Capture the cell that displays the provided text and extract its (x, y) central coordinate. 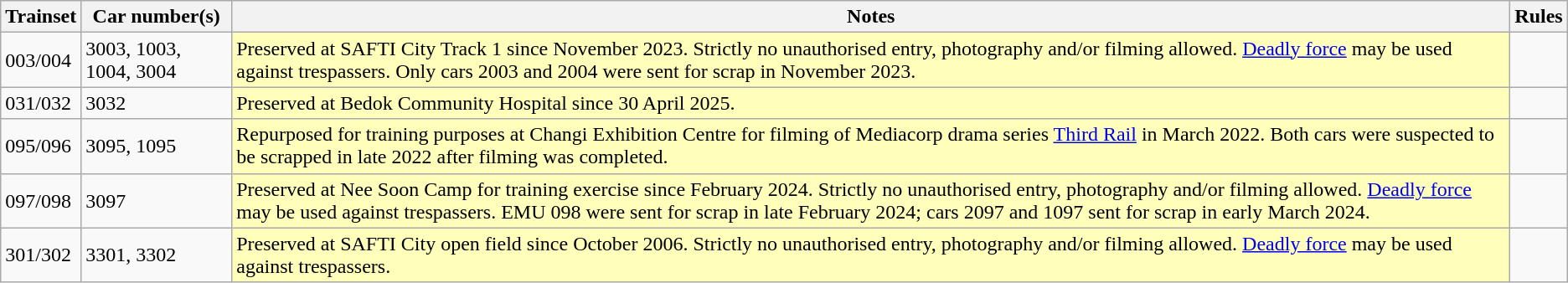
3003, 1003, 1004, 3004 (157, 60)
097/098 (41, 201)
Rules (1539, 17)
3301, 3302 (157, 255)
301/302 (41, 255)
3032 (157, 103)
003/004 (41, 60)
3095, 1095 (157, 146)
031/032 (41, 103)
3097 (157, 201)
Preserved at Bedok Community Hospital since 30 April 2025. (871, 103)
095/096 (41, 146)
Trainset (41, 17)
Car number(s) (157, 17)
Notes (871, 17)
